Output the (x, y) coordinate of the center of the cell containing the given text.  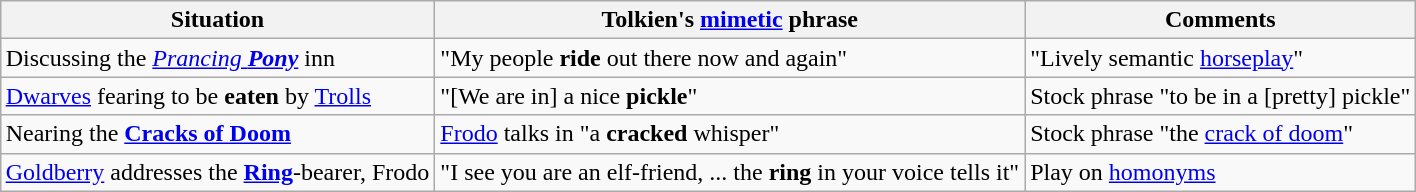
Discussing the Prancing Pony inn (218, 58)
Comments (1220, 20)
"[We are in] a nice pickle" (730, 96)
Stock phrase "the crack of doom" (1220, 134)
Tolkien's mimetic phrase (730, 20)
Situation (218, 20)
Play on homonyms (1220, 172)
Nearing the Cracks of Doom (218, 134)
"My people ride out there now and again" (730, 58)
Goldberry addresses the Ring-bearer, Frodo (218, 172)
"Lively semantic horseplay" (1220, 58)
Stock phrase "to be in a [pretty] pickle" (1220, 96)
"I see you are an elf-friend, ... the ring in your voice tells it" (730, 172)
Frodo talks in "a cracked whisper" (730, 134)
Dwarves fearing to be eaten by Trolls (218, 96)
